Provide the [x, y] coordinate of the cell's center where the given text is located.  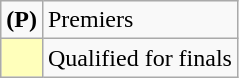
Qualified for finals [140, 58]
Premiers [140, 20]
(P) [22, 20]
